Pinpoint the cell where the given text exists, returning its (x, y) midpoint coordinate. 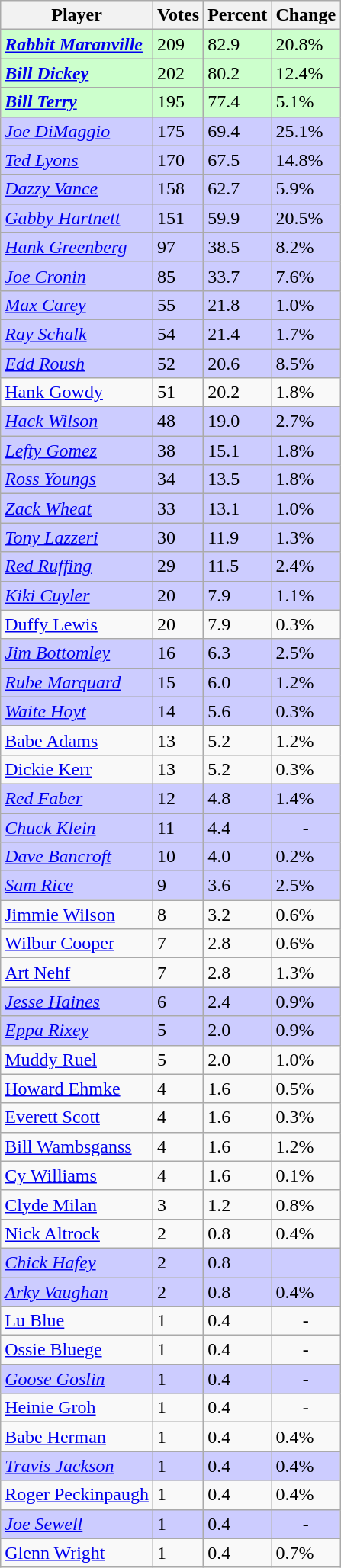
48 (178, 422)
5.9% (306, 189)
59.9 (238, 218)
Red Faber (77, 798)
Gabby Hartnett (77, 218)
209 (178, 44)
0.8% (306, 1204)
33 (178, 508)
Chuck Klein (77, 827)
Jim Bottomley (77, 653)
Ted Lyons (77, 160)
Red Ruffing (77, 566)
Jesse Haines (77, 1002)
3.2 (238, 915)
20.6 (238, 364)
7.6% (306, 276)
12.4% (306, 73)
Eppa Rixey (77, 1031)
Nick Altrock (77, 1233)
0.5% (306, 1089)
2.4 (238, 1002)
11.9 (238, 537)
20.5% (306, 218)
Dazzy Vance (77, 189)
Jimmie Wilson (77, 915)
Ray Schalk (77, 334)
Change (306, 15)
Howard Ehmke (77, 1089)
2.4% (306, 566)
6.3 (238, 653)
2.7% (306, 422)
Tony Lazzeri (77, 537)
Travis Jackson (77, 1466)
Hank Greenberg (77, 247)
Glenn Wright (77, 1553)
Lu Blue (77, 1321)
Waite Hoyt (77, 711)
10 (178, 857)
21.8 (238, 305)
6.0 (238, 682)
33.7 (238, 276)
Rabbit Maranville (77, 44)
8.5% (306, 364)
85 (178, 276)
0.1% (306, 1175)
6 (178, 1002)
1.1% (306, 595)
Edd Roush (77, 364)
67.5 (238, 160)
151 (178, 218)
4.8 (238, 798)
Babe Herman (77, 1437)
9 (178, 886)
195 (178, 102)
77.4 (238, 102)
4.0 (238, 857)
69.4 (238, 131)
Dickie Kerr (77, 769)
Ossie Bluege (77, 1350)
Cy Williams (77, 1175)
11 (178, 827)
Kiki Cuyler (77, 595)
Ross Youngs (77, 479)
11.5 (238, 566)
30 (178, 537)
Joe DiMaggio (77, 131)
Votes (178, 15)
Chick Hafey (77, 1262)
Joe Cronin (77, 276)
20.8% (306, 44)
5.6 (238, 711)
Dave Bancroft (77, 857)
14.8% (306, 160)
52 (178, 364)
80.2 (238, 73)
Joe Sewell (77, 1524)
Arky Vaughan (77, 1292)
Clyde Milan (77, 1204)
82.9 (238, 44)
29 (178, 566)
202 (178, 73)
51 (178, 393)
Rube Marquard (77, 682)
Roger Peckinpaugh (77, 1495)
Muddy Ruel (77, 1060)
8.2% (306, 247)
3.6 (238, 886)
14 (178, 711)
20.2 (238, 393)
19.0 (238, 422)
8 (178, 915)
38 (178, 451)
55 (178, 305)
Art Nehf (77, 973)
Sam Rice (77, 886)
13.5 (238, 479)
3 (178, 1204)
0.2% (306, 857)
Everett Scott (77, 1117)
15 (178, 682)
Goose Goslin (77, 1379)
4.4 (238, 827)
Hack Wilson (77, 422)
Heinie Groh (77, 1408)
Bill Wambsganss (77, 1146)
1.2 (238, 1204)
34 (178, 479)
Max Carey (77, 305)
Babe Adams (77, 740)
Zack Wheat (77, 508)
13.1 (238, 508)
Player (77, 15)
1.4% (306, 798)
Bill Terry (77, 102)
54 (178, 334)
15.1 (238, 451)
12 (178, 798)
Percent (238, 15)
25.1% (306, 131)
16 (178, 653)
1.7% (306, 334)
158 (178, 189)
Wilbur Cooper (77, 944)
Hank Gowdy (77, 393)
38.5 (238, 247)
Lefty Gomez (77, 451)
175 (178, 131)
170 (178, 160)
Bill Dickey (77, 73)
0.7% (306, 1553)
5.1% (306, 102)
Duffy Lewis (77, 624)
62.7 (238, 189)
97 (178, 247)
21.4 (238, 334)
